Find where the given text appears and provide that cell's center as (x, y) coordinate. 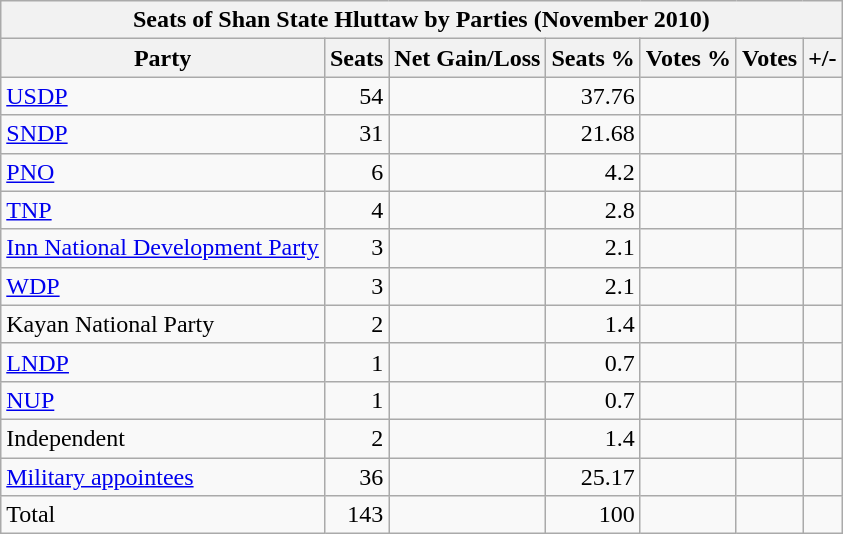
100 (593, 515)
Military appointees (163, 477)
31 (356, 134)
TNP (163, 210)
USDP (163, 96)
LNDP (163, 362)
WDP (163, 286)
Seats (356, 58)
Independent (163, 438)
Party (163, 58)
Seats % (593, 58)
4 (356, 210)
Net Gain/Loss (468, 58)
NUP (163, 400)
36 (356, 477)
6 (356, 172)
2.8 (593, 210)
143 (356, 515)
37.76 (593, 96)
Votes % (688, 58)
Votes (769, 58)
4.2 (593, 172)
PNO (163, 172)
SNDP (163, 134)
21.68 (593, 134)
Inn National Development Party (163, 248)
Total (163, 515)
Kayan National Party (163, 324)
25.17 (593, 477)
+/- (822, 58)
54 (356, 96)
Seats of Shan State Hluttaw by Parties (November 2010) (422, 20)
